Provide the [x, y] coordinate of the cell's center where the given text is located.  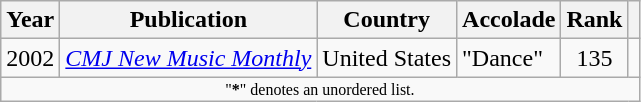
Year [30, 20]
Rank [594, 20]
Accolade [509, 20]
United States [387, 58]
135 [594, 58]
"*" denotes an unordered list. [320, 89]
"Dance" [509, 58]
2002 [30, 58]
CMJ New Music Monthly [188, 58]
Publication [188, 20]
Country [387, 20]
